Identify which cell holds the provided text, then report its (x, y) central coordinate. 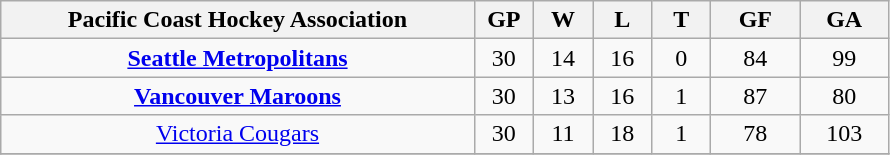
0 (682, 58)
87 (756, 96)
Victoria Cougars (238, 134)
T (682, 20)
11 (562, 134)
80 (844, 96)
99 (844, 58)
Pacific Coast Hockey Association (238, 20)
GP (504, 20)
13 (562, 96)
Seattle Metropolitans (238, 58)
14 (562, 58)
W (562, 20)
GF (756, 20)
84 (756, 58)
78 (756, 134)
GA (844, 20)
L (622, 20)
Vancouver Maroons (238, 96)
18 (622, 134)
103 (844, 134)
